Capture the cell that displays the provided text and extract its [X, Y] central coordinate. 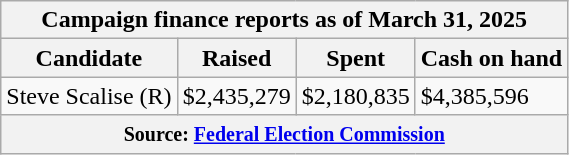
Source: Federal Election Commission [284, 134]
Cash on hand [491, 58]
$2,180,835 [356, 96]
Candidate [89, 58]
Campaign finance reports as of March 31, 2025 [284, 20]
Raised [236, 58]
Steve Scalise (R) [89, 96]
Spent [356, 58]
$2,435,279 [236, 96]
$4,385,596 [491, 96]
